For the text-containing cell, return its midpoint in (x, y) coordinate format. 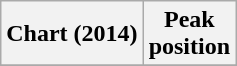
Peakposition (189, 34)
Chart (2014) (72, 34)
